Identify which cell holds the provided text, then report its [X, Y] central coordinate. 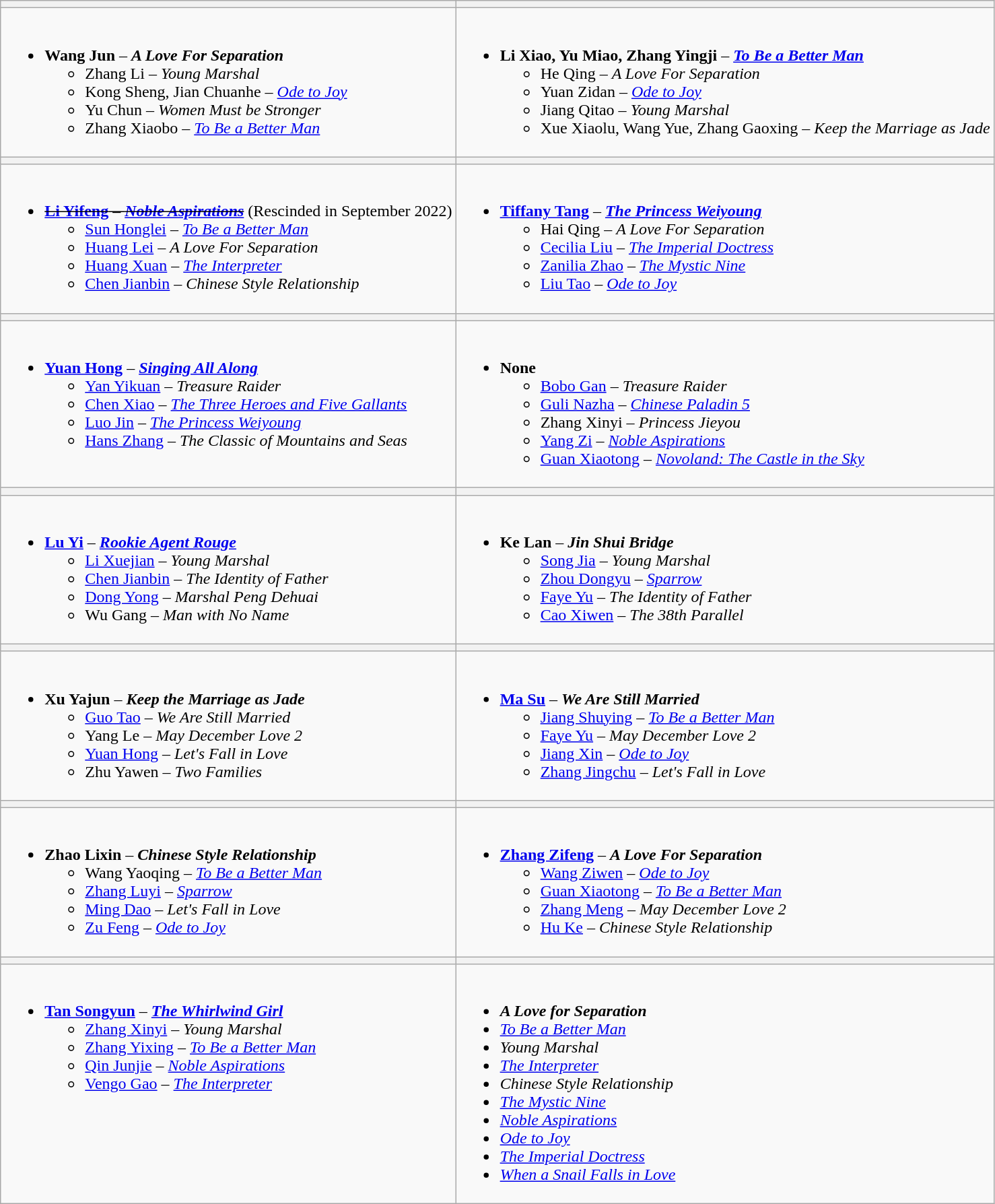
Tan Songyun – The Whirlwind GirlZhang Xinyi – Young MarshalZhang Yixing – To Be a Better ManQin Junjie – Noble AspirationsVengo Gao – The Interpreter [228, 1084]
Lu Yi – Rookie Agent RougeLi Xuejian – Young MarshalChen Jianbin – The Identity of FatherDong Yong – Marshal Peng DehuaiWu Gang – Man with No Name [228, 570]
Ma Su – We Are Still MarriedJiang Shuying – To Be a Better ManFaye Yu – May December Love 2Jiang Xin – Ode to JoyZhang Jingchu – Let's Fall in Love [724, 726]
Ke Lan – Jin Shui BridgeSong Jia – Young MarshalZhou Dongyu – SparrowFaye Yu – The Identity of FatherCao Xiwen – The 38th Parallel [724, 570]
Zhao Lixin – Chinese Style RelationshipWang Yaoqing – To Be a Better ManZhang Luyi – SparrowMing Dao – Let's Fall in LoveZu Feng – Ode to Joy [228, 882]
Xu Yajun – Keep the Marriage as JadeGuo Tao – We Are Still MarriedYang Le – May December Love 2Yuan Hong – Let's Fall in LoveZhu Yawen – Two Families [228, 726]
